Extract the (x, y) coordinate from the center of the cell holding the provided text.  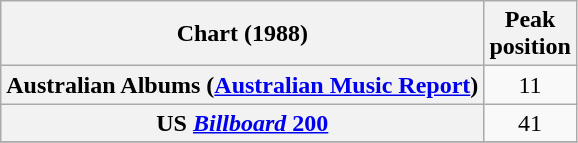
Peakposition (530, 34)
11 (530, 85)
Australian Albums (Australian Music Report) (242, 85)
US Billboard 200 (242, 123)
41 (530, 123)
Chart (1988) (242, 34)
